Return (x, y) of the center of cell containing provided text 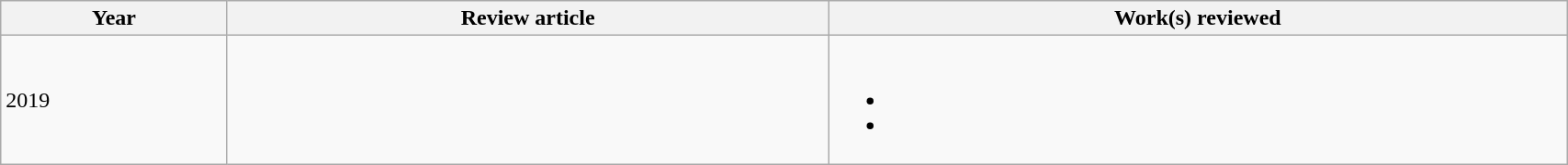
Review article (527, 18)
2019 (114, 100)
Year (114, 18)
Work(s) reviewed (1198, 18)
